Provide the [X, Y] coordinate of the cell's center where the given text is located.  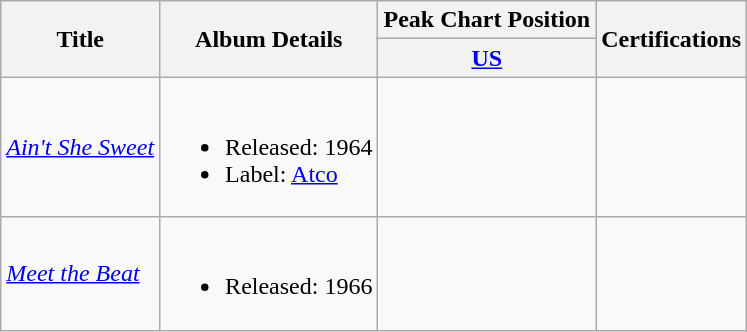
Title [80, 39]
Meet the Beat [80, 274]
Released: 1964Label: Atco [269, 147]
Ain't She Sweet [80, 147]
US [487, 58]
Peak Chart Position [487, 20]
Album Details [269, 39]
Released: 1966 [269, 274]
Certifications [672, 39]
